Output the (X, Y) coordinate of the center of the cell containing the given text.  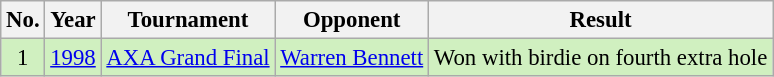
No. (23, 20)
AXA Grand Final (188, 58)
1 (23, 58)
1998 (73, 58)
Tournament (188, 20)
Result (601, 20)
Warren Bennett (352, 58)
Opponent (352, 20)
Year (73, 20)
Won with birdie on fourth extra hole (601, 58)
